Search for the cell housing the specified text and yield its [X, Y] center coordinate. 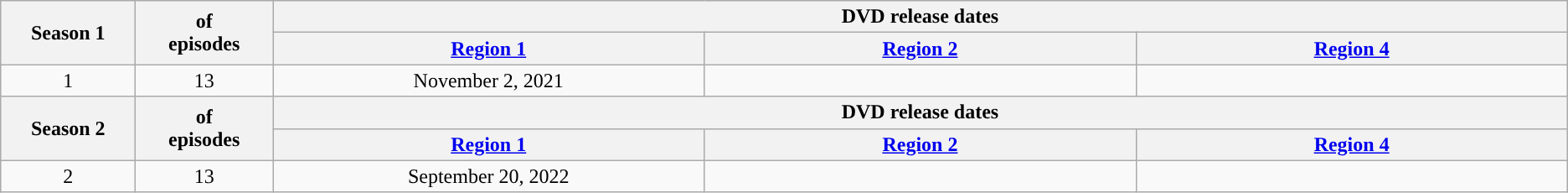
1 [69, 81]
Season 1 [69, 33]
Season 2 [69, 128]
2 [69, 176]
September 20, 2022 [489, 176]
November 2, 2021 [489, 81]
